Search for the cell housing the specified text and yield its (X, Y) center coordinate. 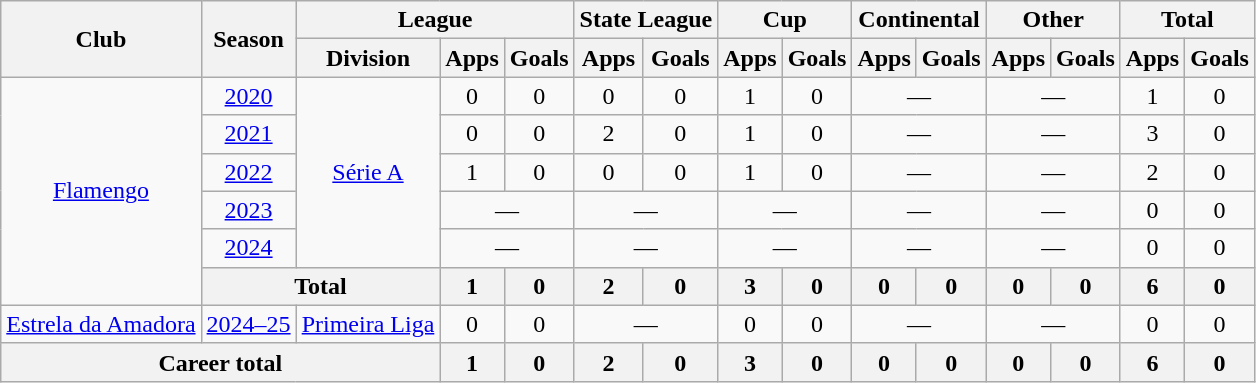
Other (1053, 20)
Division (368, 58)
2024 (248, 248)
Estrela da Amadora (101, 324)
2022 (248, 172)
2024–25 (248, 324)
State League (646, 20)
2023 (248, 210)
2021 (248, 134)
Season (248, 39)
Cup (785, 20)
Club (101, 39)
Continental (919, 20)
League (435, 20)
Career total (220, 362)
Série A (368, 172)
2020 (248, 96)
Primeira Liga (368, 324)
Flamengo (101, 191)
